For the text-containing cell, return its midpoint in [x, y] coordinate format. 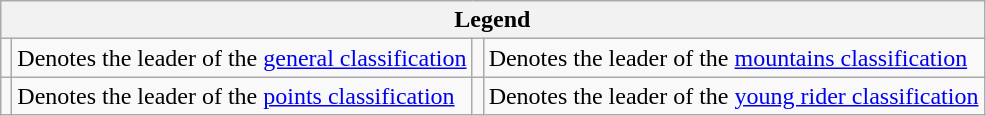
Denotes the leader of the mountains classification [734, 58]
Denotes the leader of the young rider classification [734, 96]
Legend [492, 20]
Denotes the leader of the points classification [242, 96]
Denotes the leader of the general classification [242, 58]
